Scan for the cell matching the given text and deliver its [x, y] coordinate at center. 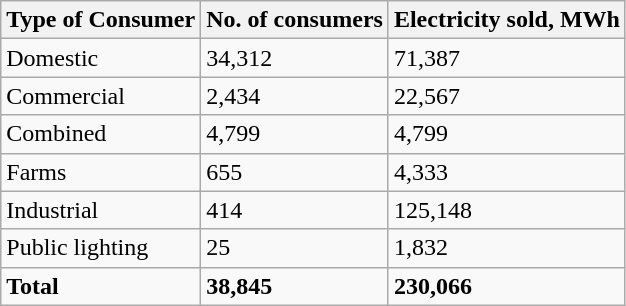
No. of consumers [295, 20]
4,333 [506, 172]
22,567 [506, 96]
25 [295, 248]
Farms [101, 172]
414 [295, 210]
125,148 [506, 210]
38,845 [295, 286]
Electricity sold, MWh [506, 20]
Industrial [101, 210]
Total [101, 286]
2,434 [295, 96]
Type of Consumer [101, 20]
655 [295, 172]
34,312 [295, 58]
Commercial [101, 96]
Domestic [101, 58]
71,387 [506, 58]
Combined [101, 134]
1,832 [506, 248]
230,066 [506, 286]
Public lighting [101, 248]
